For the text-containing cell, return its midpoint in [X, Y] coordinate format. 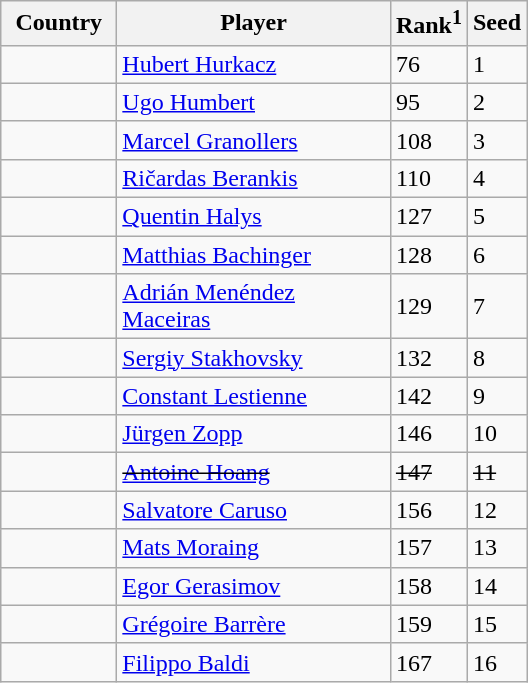
142 [428, 396]
11 [496, 472]
127 [428, 217]
Ričardas Berankis [254, 178]
Sergiy Stakhovsky [254, 358]
159 [428, 624]
Adrián Menéndez Maceiras [254, 306]
157 [428, 548]
12 [496, 510]
Mats Moraing [254, 548]
Country [59, 24]
3 [496, 140]
Filippo Baldi [254, 662]
156 [428, 510]
95 [428, 102]
1 [496, 64]
Salvatore Caruso [254, 510]
147 [428, 472]
6 [496, 255]
4 [496, 178]
132 [428, 358]
110 [428, 178]
Ugo Humbert [254, 102]
Rank1 [428, 24]
8 [496, 358]
Constant Lestienne [254, 396]
128 [428, 255]
13 [496, 548]
Egor Gerasimov [254, 586]
Seed [496, 24]
2 [496, 102]
Hubert Hurkacz [254, 64]
Player [254, 24]
Quentin Halys [254, 217]
16 [496, 662]
Marcel Granollers [254, 140]
Matthias Bachinger [254, 255]
Jürgen Zopp [254, 434]
9 [496, 396]
7 [496, 306]
Antoine Hoang [254, 472]
158 [428, 586]
76 [428, 64]
108 [428, 140]
129 [428, 306]
Grégoire Barrère [254, 624]
146 [428, 434]
167 [428, 662]
5 [496, 217]
15 [496, 624]
14 [496, 586]
10 [496, 434]
